Output the [x, y] coordinate of the center of the cell containing the given text.  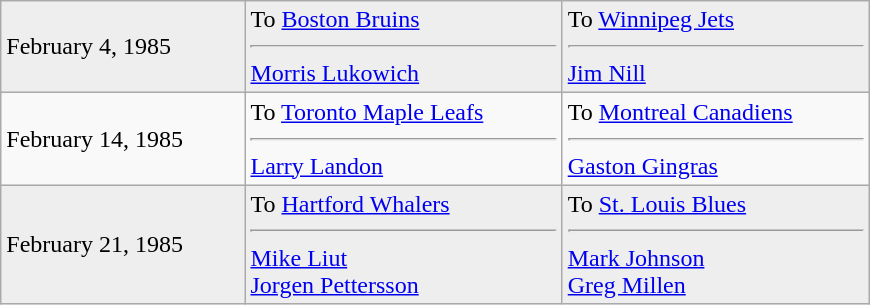
To St. Louis BluesMark JohnsonGreg Millen [716, 244]
February 4, 1985 [123, 47]
February 14, 1985 [123, 139]
February 21, 1985 [123, 244]
To Toronto Maple LeafsLarry Landon [404, 139]
To Hartford WhalersMike LiutJorgen Pettersson [404, 244]
To Montreal CanadiensGaston Gingras [716, 139]
To Winnipeg JetsJim Nill [716, 47]
To Boston BruinsMorris Lukowich [404, 47]
